Extract the [x, y] coordinate from the center of the cell holding the provided text.  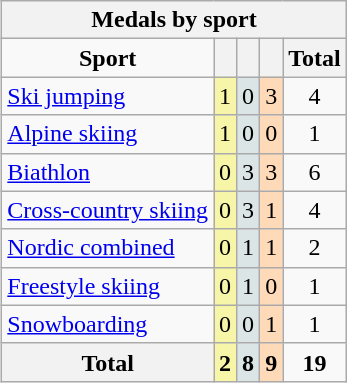
Alpine skiing [108, 134]
6 [315, 172]
Biathlon [108, 172]
9 [272, 362]
8 [248, 362]
19 [315, 362]
Ski jumping [108, 96]
Cross-country skiing [108, 210]
Snowboarding [108, 324]
Sport [108, 58]
Nordic combined [108, 248]
Medals by sport [174, 20]
Freestyle skiing [108, 286]
